Capture the cell that displays the provided text and extract its (x, y) central coordinate. 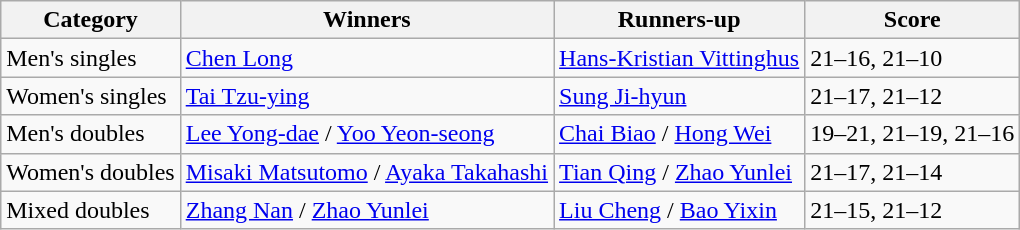
Score (912, 20)
Tai Tzu-ying (366, 96)
Tian Qing / Zhao Yunlei (680, 172)
Misaki Matsutomo / Ayaka Takahashi (366, 172)
Chen Long (366, 58)
21–15, 21–12 (912, 210)
Sung Ji-hyun (680, 96)
Mixed doubles (90, 210)
Women's doubles (90, 172)
21–17, 21–12 (912, 96)
Category (90, 20)
Chai Biao / Hong Wei (680, 134)
21–17, 21–14 (912, 172)
Lee Yong-dae / Yoo Yeon-seong (366, 134)
Runners-up (680, 20)
Men's doubles (90, 134)
Men's singles (90, 58)
Winners (366, 20)
Hans-Kristian Vittinghus (680, 58)
21–16, 21–10 (912, 58)
19–21, 21–19, 21–16 (912, 134)
Zhang Nan / Zhao Yunlei (366, 210)
Liu Cheng / Bao Yixin (680, 210)
Women's singles (90, 96)
